Detect which cell encompasses the target text, then output its (x, y) center coordinate. 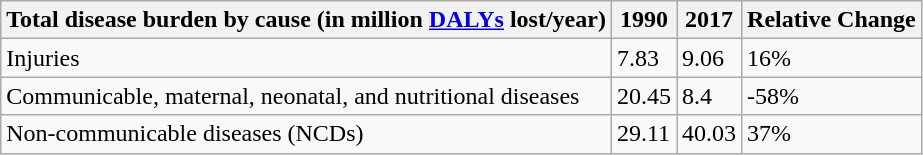
Communicable, maternal, neonatal, and nutritional diseases (306, 96)
20.45 (644, 96)
1990 (644, 20)
Injuries (306, 58)
Relative Change (832, 20)
Total disease burden by cause (in million DALYs lost/year) (306, 20)
7.83 (644, 58)
2017 (710, 20)
-58% (832, 96)
40.03 (710, 134)
Non-communicable diseases (NCDs) (306, 134)
16% (832, 58)
9.06 (710, 58)
29.11 (644, 134)
37% (832, 134)
8.4 (710, 96)
